Provide the (x, y) coordinate of the cell's center where the given text is located.  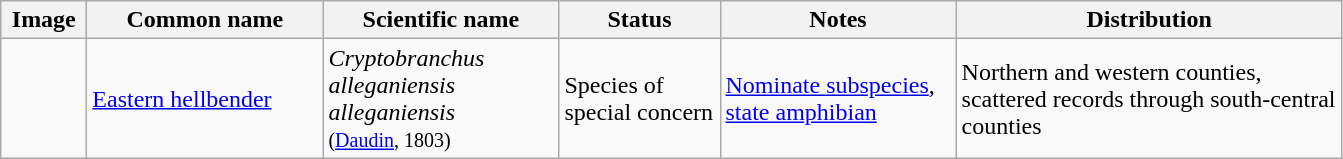
Distribution (1149, 20)
Eastern hellbender (205, 98)
Species of special concern (640, 98)
Common name (205, 20)
Image (44, 20)
Scientific name (441, 20)
Cryptobranchus alleganiensis alleganiensis(Daudin, 1803) (441, 98)
Notes (838, 20)
Status (640, 20)
Nominate subspecies, state amphibian (838, 98)
Northern and western counties, scattered records through south-central counties (1149, 98)
